From the cell containing the given text, extract its center point as [x, y] coordinate. 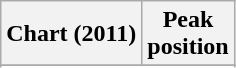
Peak position [188, 34]
Chart (2011) [72, 34]
